Locate the cell with the specified text and output its (X, Y) center coordinate. 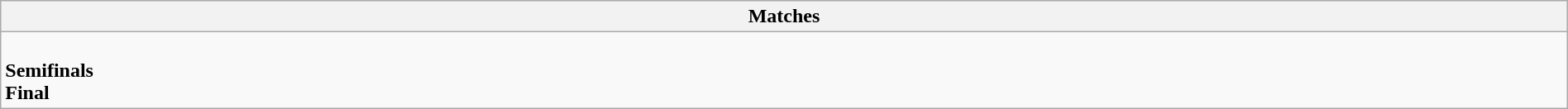
Matches (784, 17)
Semifinals Final (784, 70)
